Find where the given text appears and provide that cell's center as [x, y] coordinate. 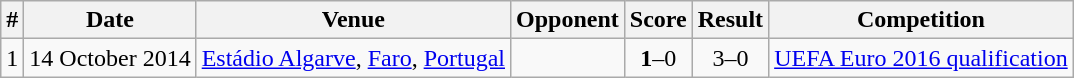
Venue [353, 20]
1 [12, 58]
Opponent [568, 20]
Result [730, 20]
Competition [922, 20]
Date [110, 20]
Estádio Algarve, Faro, Portugal [353, 58]
1–0 [658, 58]
Score [658, 20]
# [12, 20]
14 October 2014 [110, 58]
3–0 [730, 58]
UEFA Euro 2016 qualification [922, 58]
